Return (x, y) of the center of cell containing provided text 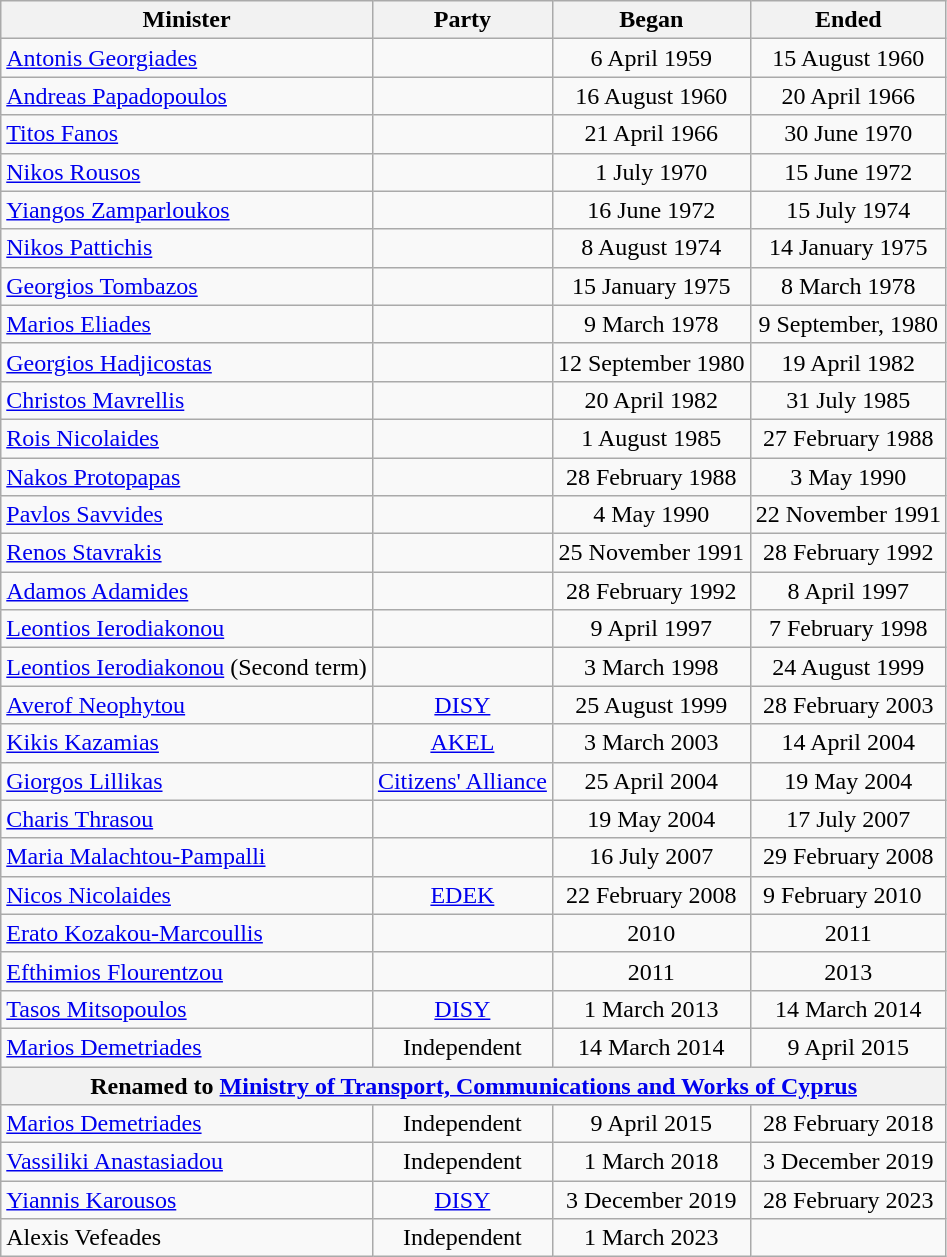
Adamos Adamides (187, 591)
Pavlos Savvides (187, 515)
14 April 2004 (848, 743)
4 May 1990 (651, 515)
Efthimios Flourentzou (187, 971)
6 April 1959 (651, 58)
Alexis Vefeades (187, 1238)
1 March 2023 (651, 1238)
Leontios Ierodiakonou (Second term) (187, 667)
7 February 1998 (848, 629)
3 May 1990 (848, 477)
14 January 1975 (848, 248)
Antonis Georgiades (187, 58)
9 April 1997 (651, 629)
2013 (848, 971)
28 February 2023 (848, 1200)
Giorgos Lillikas (187, 781)
3 March 2003 (651, 743)
Kikis Kazamias (187, 743)
Maria Malachtou-Pampalli (187, 857)
15 August 1960 (848, 58)
1 March 2018 (651, 1162)
9 February 2010 (848, 895)
27 February 1988 (848, 438)
Andreas Papadopoulos (187, 96)
Yiangos Zamparloukos (187, 210)
Ended (848, 20)
16 July 2007 (651, 857)
30 June 1970 (848, 134)
22 February 2008 (651, 895)
Charis Thrasou (187, 819)
Rois Nicolaides (187, 438)
Georgios Tombazos (187, 286)
Party (462, 20)
8 March 1978 (848, 286)
28 February 2003 (848, 705)
Vassiliki Anastasiadou (187, 1162)
1 March 2013 (651, 1009)
Leontios Ierodiakonou (187, 629)
Renos Stavrakis (187, 553)
Nicos Nicolaides (187, 895)
Erato Kozakou-Marcoullis (187, 933)
Georgios Hadjicostas (187, 362)
15 July 1974 (848, 210)
Marios Eliades (187, 324)
24 August 1999 (848, 667)
28 February 1988 (651, 477)
16 August 1960 (651, 96)
Began (651, 20)
3 March 1998 (651, 667)
Renamed to Ministry of Transport, Communications and Works of Cyprus (474, 1085)
Titos Fanos (187, 134)
15 January 1975 (651, 286)
12 September 1980 (651, 362)
Nikos Rousos (187, 172)
25 November 1991 (651, 553)
Yiannis Karousos (187, 1200)
Nikos Pattichis (187, 248)
Christos Mavrellis (187, 400)
8 April 1997 (848, 591)
25 August 1999 (651, 705)
Citizens' Alliance (462, 781)
1 August 1985 (651, 438)
1 July 1970 (651, 172)
20 April 1966 (848, 96)
Averof Neophytou (187, 705)
29 February 2008 (848, 857)
17 July 2007 (848, 819)
21 April 1966 (651, 134)
9 September, 1980 (848, 324)
19 April 1982 (848, 362)
31 July 1985 (848, 400)
9 March 1978 (651, 324)
28 February 2018 (848, 1124)
15 June 1972 (848, 172)
EDEK (462, 895)
8 August 1974 (651, 248)
20 April 1982 (651, 400)
Tasos Mitsopoulos (187, 1009)
2010 (651, 933)
25 April 2004 (651, 781)
AKEL (462, 743)
16 June 1972 (651, 210)
Minister (187, 20)
Nakos Protopapas (187, 477)
22 November 1991 (848, 515)
